For the text-containing cell, return its midpoint in (x, y) coordinate format. 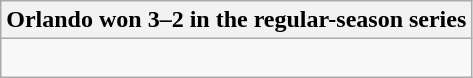
Orlando won 3–2 in the regular-season series (236, 20)
